From the cell containing the given text, extract its center point as [X, Y] coordinate. 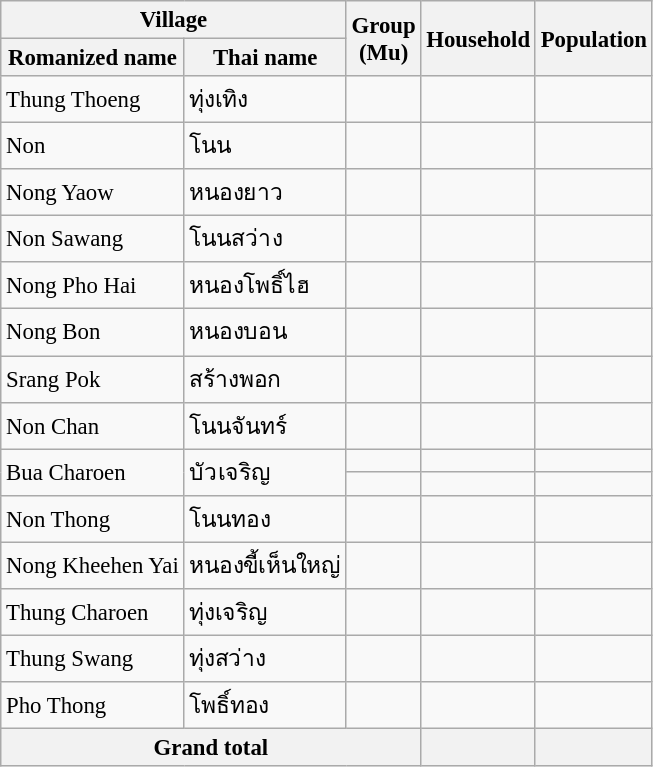
หนองบอน [265, 332]
หนองขี้เห็นใหญ่ [265, 566]
ทุ่งสว่าง [265, 658]
Group(Mu) [384, 38]
โพธิ์ทอง [265, 706]
โนน [265, 146]
Romanized name [92, 58]
Thai name [265, 58]
บัวเจริญ [265, 472]
ทุ่งเจริญ [265, 612]
สร้างพอก [265, 380]
Nong Pho Hai [92, 286]
Nong Yaow [92, 192]
Srang Pok [92, 380]
Thung Thoeng [92, 100]
Population [594, 38]
Non [92, 146]
โนนทอง [265, 518]
หนองโพธิ์ไฮ [265, 286]
Nong Bon [92, 332]
โนนจันทร์ [265, 426]
Thung Charoen [92, 612]
โนนสว่าง [265, 240]
Bua Charoen [92, 472]
Grand total [211, 747]
Thung Swang [92, 658]
Pho Thong [92, 706]
Non Thong [92, 518]
ทุ่งเทิง [265, 100]
Non Sawang [92, 240]
Village [174, 20]
หนองยาว [265, 192]
Nong Kheehen Yai [92, 566]
Non Chan [92, 426]
Household [478, 38]
